Search for the cell housing the specified text and yield its (x, y) center coordinate. 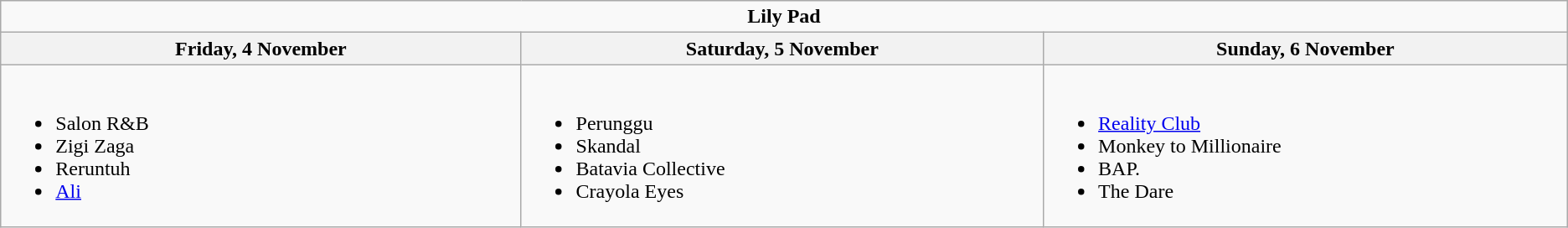
Friday, 4 November (261, 49)
Salon R&BZigi ZagaReruntuhAli (261, 146)
Reality ClubMonkey to MillionaireBAP.The Dare (1306, 146)
Saturday, 5 November (782, 49)
PerungguSkandalBatavia CollectiveCrayola Eyes (782, 146)
Lily Pad (784, 17)
Sunday, 6 November (1306, 49)
